Scan for the cell matching the given text and deliver its (X, Y) coordinate at center. 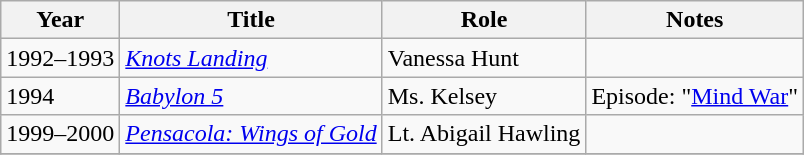
Role (484, 20)
1999–2000 (60, 134)
Babylon 5 (251, 96)
Episode: "Mind War" (695, 96)
1994 (60, 96)
Knots Landing (251, 58)
Title (251, 20)
Notes (695, 20)
Vanessa Hunt (484, 58)
1992–1993 (60, 58)
Year (60, 20)
Pensacola: Wings of Gold (251, 134)
Ms. Kelsey (484, 96)
Lt. Abigail Hawling (484, 134)
